Locate the cell with the specified text and output its (x, y) center coordinate. 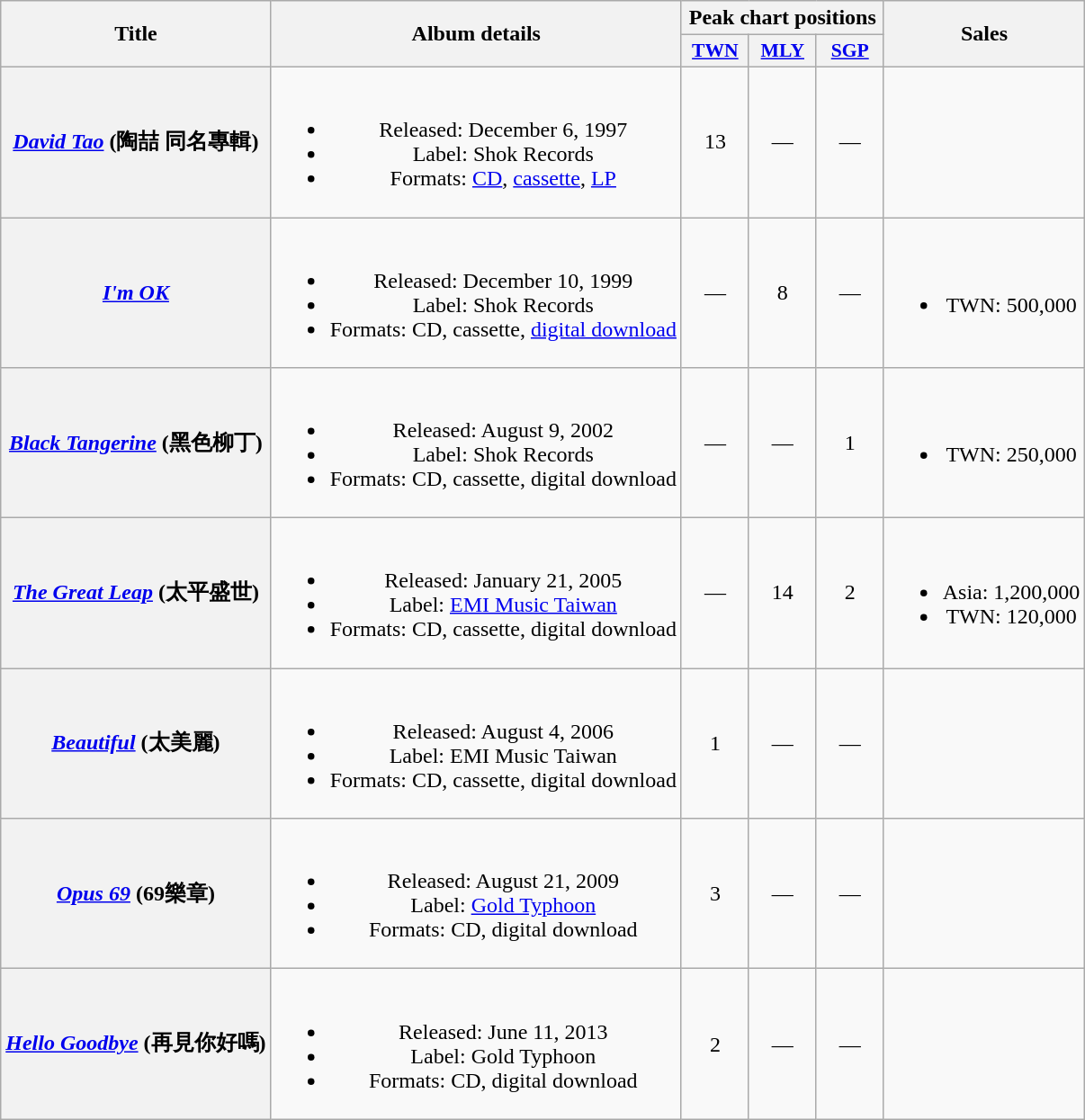
Title (136, 34)
Released: August 4, 2006Label: EMI Music TaiwanFormats: CD, cassette, digital download (476, 743)
TWN: 250,000 (984, 443)
TWN: 500,000 (984, 293)
SGP (849, 51)
14 (783, 594)
Opus 69 (69樂章) (136, 894)
TWN (714, 51)
The Great Leap (太平盛世) (136, 594)
MLY (783, 51)
David Tao (陶喆 同名專輯) (136, 142)
Released: December 6, 1997Label: Shok RecordsFormats: CD, cassette, LP (476, 142)
Released: August 21, 2009Label: Gold TyphoonFormats: CD, digital download (476, 894)
Sales (984, 34)
Asia: 1,200,000TWN: 120,000 (984, 594)
Released: December 10, 1999Label: Shok RecordsFormats: CD, cassette, digital download (476, 293)
3 (714, 894)
Released: August 9, 2002Label: Shok RecordsFormats: CD, cassette, digital download (476, 443)
Beautiful (太美麗) (136, 743)
Peak chart positions (783, 18)
Black Tangerine (黑色柳丁) (136, 443)
Album details (476, 34)
Released: June 11, 2013Label: Gold TyphoonFormats: CD, digital download (476, 1044)
13 (714, 142)
8 (783, 293)
Released: January 21, 2005Label: EMI Music TaiwanFormats: CD, cassette, digital download (476, 594)
I'm OK (136, 293)
Hello Goodbye (再見你好嗎) (136, 1044)
